Search for the cell housing the specified text and yield its (X, Y) center coordinate. 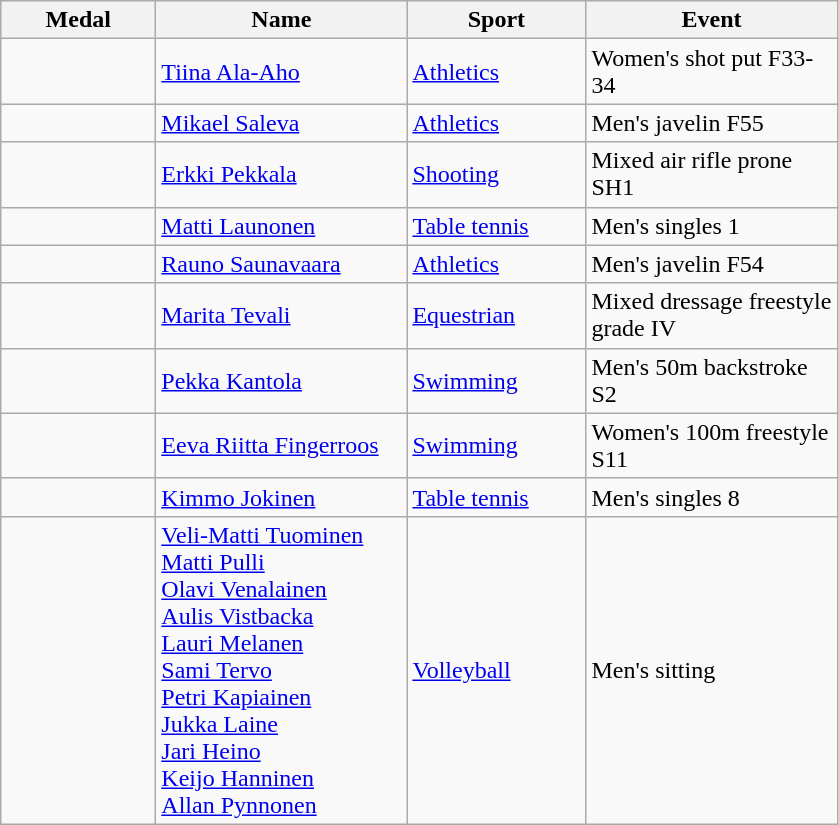
Eeva Riitta Fingerroos (282, 446)
Mikael Saleva (282, 123)
Volleyball (496, 670)
Shooting (496, 174)
Men's singles 8 (712, 497)
Men's sitting (712, 670)
Equestrian (496, 316)
Pekka Kantola (282, 380)
Mixed air rifle prone SH1 (712, 174)
Rauno Saunavaara (282, 264)
Men's javelin F54 (712, 264)
Tiina Ala-Aho (282, 72)
Men's singles 1 (712, 226)
Kimmo Jokinen (282, 497)
Medal (78, 20)
Mixed dressage freestyle grade IV (712, 316)
Erkki Pekkala (282, 174)
Matti Launonen (282, 226)
Name (282, 20)
Sport (496, 20)
Women's 100m freestyle S11 (712, 446)
Men's javelin F55 (712, 123)
Women's shot put F33-34 (712, 72)
Event (712, 20)
Men's 50m backstroke S2 (712, 380)
Marita Tevali (282, 316)
